Locate the cell with the specified text and output its [x, y] center coordinate. 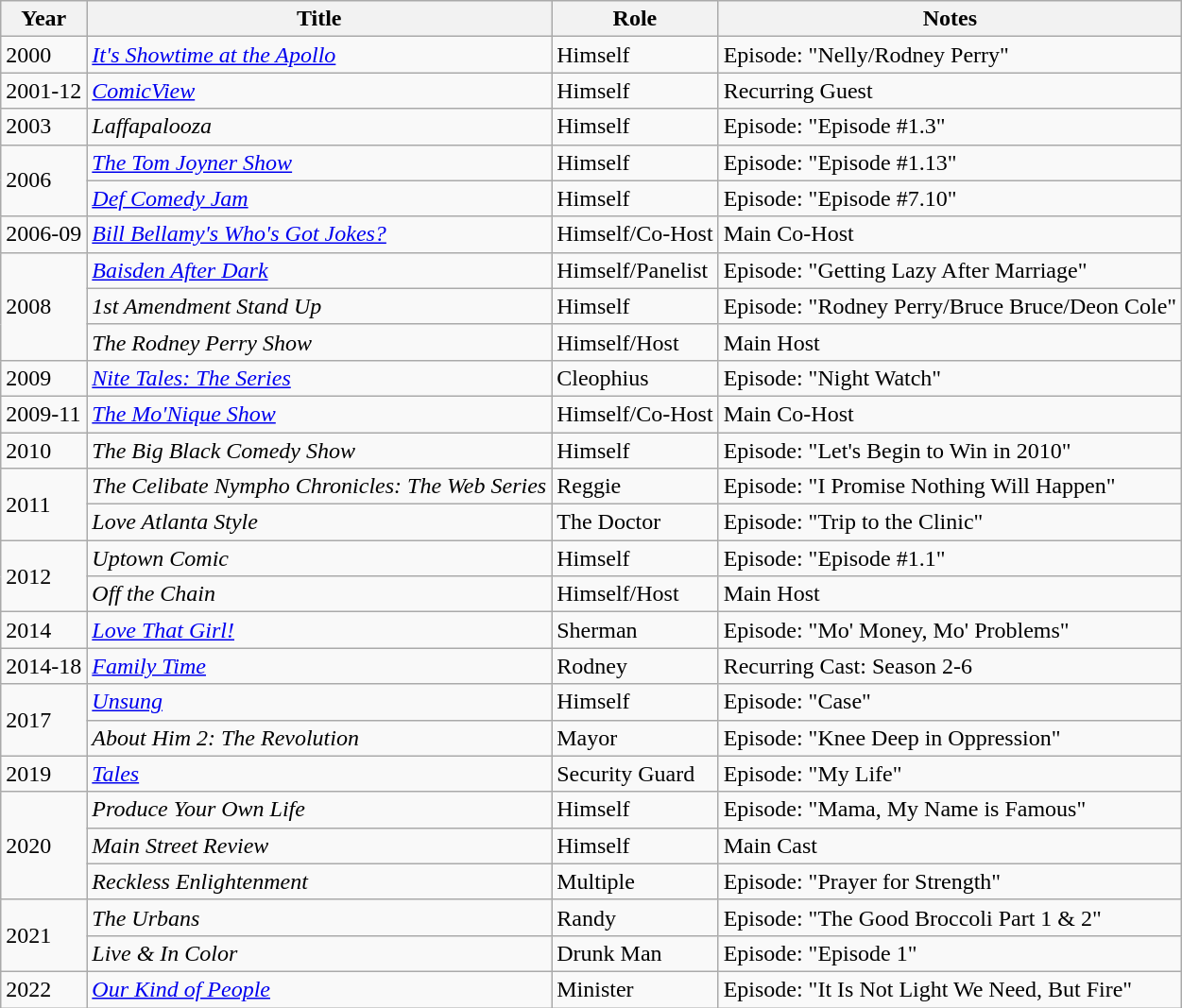
Reggie [635, 487]
ComicView [319, 91]
The Doctor [635, 522]
Episode: "I Promise Nothing Will Happen" [951, 487]
Mayor [635, 738]
2006 [43, 180]
Rodney [635, 666]
Role [635, 19]
It's Showtime at the Apollo [319, 55]
2012 [43, 576]
Himself/Panelist [635, 270]
2017 [43, 720]
Year [43, 19]
Minister [635, 989]
Randy [635, 917]
Cleophius [635, 378]
2021 [43, 935]
Baisden After Dark [319, 270]
Our Kind of People [319, 989]
Title [319, 19]
Recurring Guest [951, 91]
Uptown Comic [319, 558]
2001-12 [43, 91]
1st Amendment Stand Up [319, 306]
Main Street Review [319, 846]
Produce Your Own Life [319, 810]
2022 [43, 989]
2011 [43, 504]
Episode: "Let's Begin to Win in 2010" [951, 451]
Episode: "My Life" [951, 774]
2019 [43, 774]
Notes [951, 19]
Episode: "Knee Deep in Oppression" [951, 738]
Multiple [635, 881]
2000 [43, 55]
Episode: "Getting Lazy After Marriage" [951, 270]
Live & In Color [319, 953]
Episode: "Mo' Money, Mo' Problems" [951, 630]
Sherman [635, 630]
Drunk Man [635, 953]
Episode: "Episode #1.1" [951, 558]
Def Comedy Jam [319, 198]
The Rodney Perry Show [319, 342]
2008 [43, 306]
The Tom Joyner Show [319, 162]
2006-09 [43, 234]
2010 [43, 451]
2009-11 [43, 414]
Episode: "The Good Broccoli Part 1 & 2" [951, 917]
Episode: "Night Watch" [951, 378]
The Big Black Comedy Show [319, 451]
2020 [43, 846]
Main Cast [951, 846]
Episode: "Episode #7.10" [951, 198]
Nite Tales: The Series [319, 378]
The Urbans [319, 917]
Unsung [319, 702]
2009 [43, 378]
Family Time [319, 666]
Off the Chain [319, 594]
2014-18 [43, 666]
The Celibate Nympho Chronicles: The Web Series [319, 487]
Episode: "Episode #1.13" [951, 162]
Love Atlanta Style [319, 522]
Episode: "Case" [951, 702]
Episode: "Mama, My Name is Famous" [951, 810]
Episode: "Prayer for Strength" [951, 881]
Episode: "Episode #1.3" [951, 127]
Security Guard [635, 774]
2014 [43, 630]
Bill Bellamy's Who's Got Jokes? [319, 234]
Episode: "Nelly/Rodney Perry" [951, 55]
Reckless Enlightenment [319, 881]
Recurring Cast: Season 2-6 [951, 666]
2003 [43, 127]
Love That Girl! [319, 630]
About Him 2: The Revolution [319, 738]
Episode: "It Is Not Light We Need, But Fire" [951, 989]
Episode: "Trip to the Clinic" [951, 522]
Episode: "Rodney Perry/Bruce Bruce/Deon Cole" [951, 306]
Laffapalooza [319, 127]
Episode: "Episode 1" [951, 953]
The Mo'Nique Show [319, 414]
Tales [319, 774]
